Provide the (X, Y) coordinate of the cell's center where the given text is located.  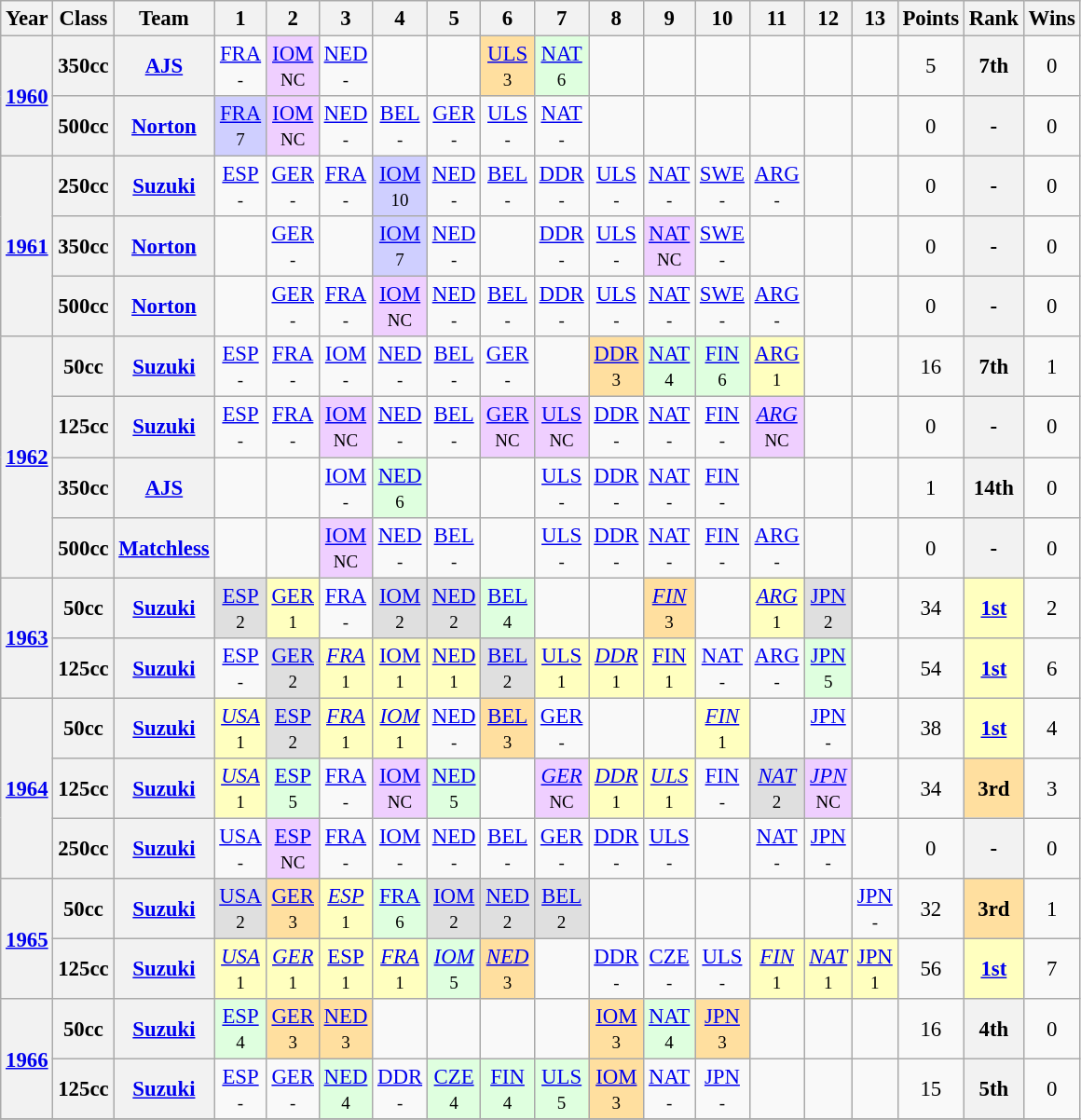
FIN3 (669, 608)
NED6 (401, 488)
IOM10 (401, 186)
FIN4 (507, 1090)
8 (617, 19)
13 (876, 19)
NAT2 (777, 788)
54 (930, 667)
Year (27, 19)
USA2 (240, 909)
ESP5 (293, 788)
1966 (27, 1059)
JPN2 (828, 608)
1961 (27, 247)
Points (930, 19)
1962 (27, 458)
NED5 (453, 788)
ARGNC (777, 427)
CZE- (669, 969)
ULSNC (561, 427)
10 (723, 19)
1965 (27, 939)
1964 (27, 788)
4th (993, 1029)
FIN6 (723, 367)
NATNC (669, 246)
NAT1 (828, 969)
32 (930, 909)
NED1 (453, 667)
USA- (240, 848)
5th (993, 1090)
DDR3 (617, 367)
15 (930, 1090)
ULS5 (561, 1090)
JPNNC (828, 788)
JPN5 (828, 667)
ULS3 (507, 67)
NAT6 (561, 67)
FRA6 (401, 909)
38 (930, 729)
Rank (993, 19)
BEL4 (507, 608)
CZE4 (453, 1090)
GER2 (293, 667)
JPN3 (723, 1029)
1963 (27, 637)
JPN1 (876, 969)
1960 (27, 97)
11 (777, 19)
9 (669, 19)
14th (993, 488)
Wins (1051, 19)
FRA7 (240, 127)
ESP4 (240, 1029)
BEL3 (507, 729)
NED4 (345, 1090)
IOM5 (453, 969)
IOM7 (401, 246)
Class (84, 19)
56 (930, 969)
Matchless (164, 548)
Team (164, 19)
ESPNC (293, 848)
12 (828, 19)
